Return [x, y] of the center of cell containing provided text 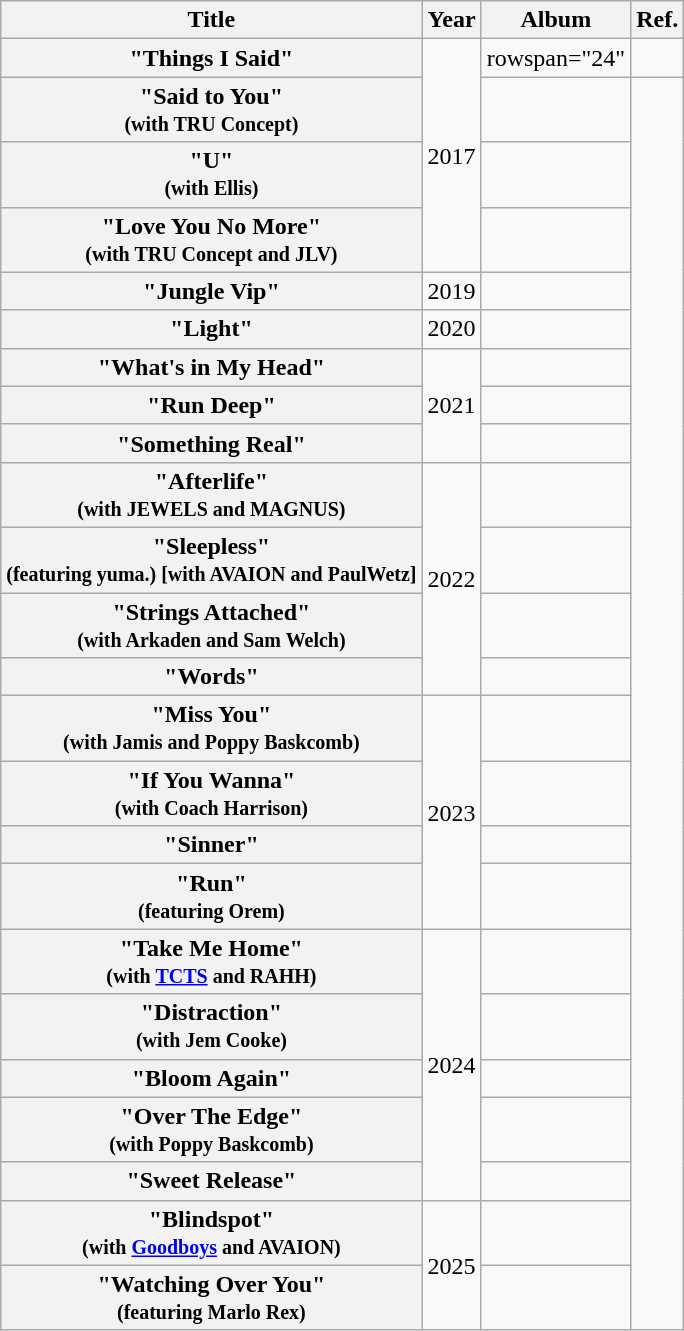
"Light" [212, 329]
"Words" [212, 677]
Title [212, 20]
2017 [452, 156]
"Sinner" [212, 845]
2020 [452, 329]
Album [556, 20]
"Love You No More"(with TRU Concept and JLV) [212, 240]
"Distraction"(with Jem Cooke) [212, 1026]
rowspan="24" [556, 58]
"Blindspot"(with Goodboys and AVAION) [212, 1232]
2025 [452, 1265]
"Said to You"(with TRU Concept) [212, 110]
"If You Wanna"(with Coach Harrison) [212, 794]
"Things I Said" [212, 58]
"Bloom Again" [212, 1078]
Ref. [658, 20]
"Strings Attached"(with Arkaden and Sam Welch) [212, 624]
"Sweet Release" [212, 1181]
"Run"(featuring Orem) [212, 896]
2022 [452, 578]
"Afterlife"(with JEWELS and MAGNUS) [212, 494]
"Over The Edge"(with Poppy Baskcomb) [212, 1130]
"Sleepless"(featuring yuma.) [with AVAION and PaulWetz] [212, 560]
"Take Me Home"(with TCTS and RAHH) [212, 962]
2021 [452, 405]
"U"(with Ellis) [212, 174]
2019 [452, 291]
Year [452, 20]
"Jungle Vip" [212, 291]
2024 [452, 1064]
"Miss You"(with Jamis and Poppy Baskcomb) [212, 728]
2023 [452, 812]
"Watching Over You"(featuring Marlo Rex) [212, 1298]
"Run Deep" [212, 405]
"What's in My Head" [212, 367]
"Something Real" [212, 443]
